Determine the [x, y] coordinate at the center of the cell enclosing the given text.  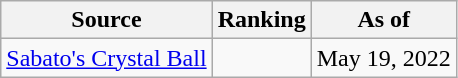
As of [384, 20]
Ranking [262, 20]
Source [106, 20]
Sabato's Crystal Ball [106, 58]
May 19, 2022 [384, 58]
